Scan for the cell matching the given text and deliver its (X, Y) coordinate at center. 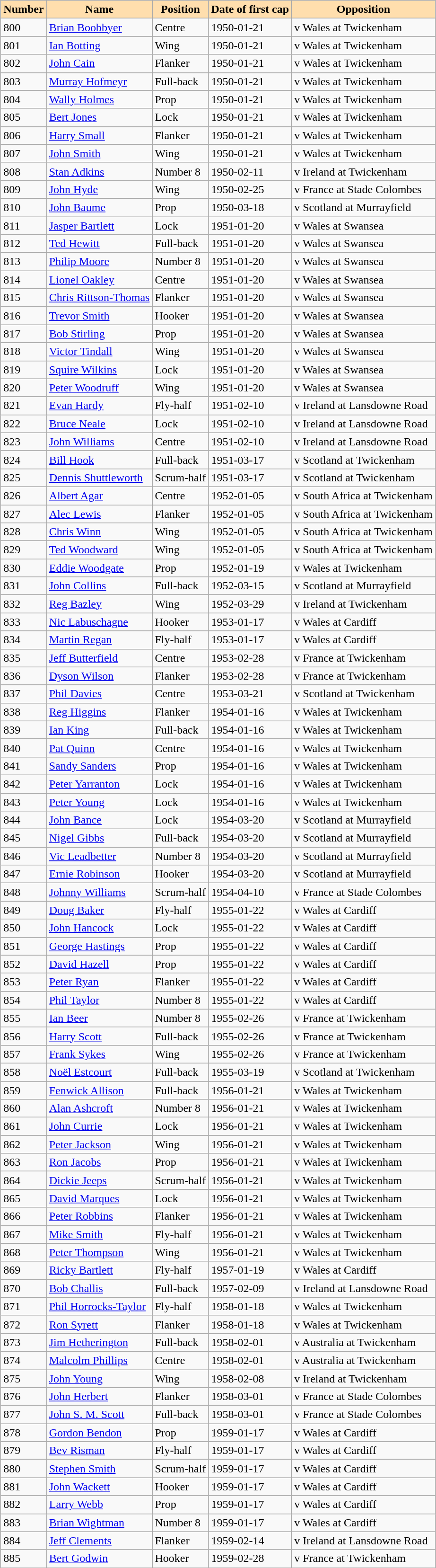
870 (24, 1288)
880 (24, 1469)
833 (24, 622)
841 (24, 766)
820 (24, 388)
878 (24, 1433)
865 (24, 1198)
839 (24, 730)
1952-03-15 (250, 586)
Jeff Clements (99, 1541)
Gordon Bendon (99, 1433)
876 (24, 1397)
803 (24, 81)
Squire Wilkins (99, 370)
840 (24, 748)
810 (24, 207)
1957-02-09 (250, 1288)
Vic Leadbetter (99, 856)
848 (24, 892)
879 (24, 1451)
813 (24, 262)
Alan Ashcroft (99, 1108)
Ian Botting (99, 45)
Chris Rittson-Thomas (99, 298)
Position (181, 9)
873 (24, 1342)
David Hazell (99, 964)
Victor Tindall (99, 352)
1952-03-29 (250, 604)
Trevor Smith (99, 316)
Sandy Sanders (99, 766)
Phil Horrocks-Taylor (99, 1306)
John Hancock (99, 928)
Stephen Smith (99, 1469)
John S. M. Scott (99, 1415)
1950-02-25 (250, 189)
Pat Quinn (99, 748)
858 (24, 1072)
864 (24, 1180)
George Hastings (99, 946)
811 (24, 226)
Evan Hardy (99, 406)
Jim Hetherington (99, 1342)
814 (24, 280)
Ricky Bartlett (99, 1270)
842 (24, 784)
Peter Thompson (99, 1252)
John Baume (99, 207)
821 (24, 406)
Ted Woodward (99, 550)
859 (24, 1090)
John Bance (99, 820)
817 (24, 334)
Albert Agar (99, 496)
John Wackett (99, 1487)
801 (24, 45)
Stan Adkins (99, 171)
869 (24, 1270)
851 (24, 946)
827 (24, 514)
Eddie Woodgate (99, 568)
Philip Moore (99, 262)
Brian Boobbyer (99, 27)
Bert Godwin (99, 1559)
Peter Woodruff (99, 388)
823 (24, 442)
Peter Jackson (99, 1144)
Chris Winn (99, 532)
837 (24, 694)
Dickie Jeeps (99, 1180)
Jasper Bartlett (99, 226)
875 (24, 1379)
Peter Ryan (99, 982)
846 (24, 856)
872 (24, 1324)
1950-03-18 (250, 207)
802 (24, 63)
Doug Baker (99, 910)
838 (24, 712)
Noël Estcourt (99, 1072)
Nic Labuschagne (99, 622)
Peter Young (99, 802)
Bruce Neale (99, 424)
John Herbert (99, 1397)
812 (24, 244)
818 (24, 352)
Malcolm Phillips (99, 1360)
Lionel Oakley (99, 280)
843 (24, 802)
861 (24, 1126)
Harry Scott (99, 1036)
816 (24, 316)
1950-02-11 (250, 171)
807 (24, 153)
844 (24, 820)
1954-04-10 (250, 892)
Harry Small (99, 135)
860 (24, 1108)
867 (24, 1234)
Bob Stirling (99, 334)
Reg Bazley (99, 604)
Ernie Robinson (99, 874)
Wally Holmes (99, 99)
John Smith (99, 153)
835 (24, 658)
Johnny Williams (99, 892)
Dennis Shuttleworth (99, 478)
Date of first cap (250, 9)
Ron Jacobs (99, 1162)
Bert Jones (99, 117)
828 (24, 532)
832 (24, 604)
883 (24, 1523)
Bev Risman (99, 1451)
845 (24, 838)
830 (24, 568)
Nigel Gibbs (99, 838)
Bill Hook (99, 460)
854 (24, 1000)
Peter Yarranton (99, 784)
805 (24, 117)
836 (24, 676)
Alec Lewis (99, 514)
Murray Hofmeyr (99, 81)
866 (24, 1216)
Reg Higgins (99, 712)
John Young (99, 1379)
849 (24, 910)
Number (24, 9)
850 (24, 928)
Jeff Butterfield (99, 658)
1959-02-14 (250, 1541)
John Hyde (99, 189)
834 (24, 640)
881 (24, 1487)
857 (24, 1054)
882 (24, 1505)
Name (99, 9)
822 (24, 424)
John Williams (99, 442)
Martin Regan (99, 640)
874 (24, 1360)
Mike Smith (99, 1234)
Brian Wightman (99, 1523)
852 (24, 964)
Frank Sykes (99, 1054)
1955-03-19 (250, 1072)
826 (24, 496)
Peter Robbins (99, 1216)
John Collins (99, 586)
800 (24, 27)
John Cain (99, 63)
809 (24, 189)
David Marques (99, 1198)
Dyson Wilson (99, 676)
1959-02-28 (250, 1559)
863 (24, 1162)
Opposition (364, 9)
1958-02-08 (250, 1379)
885 (24, 1559)
Fenwick Allison (99, 1090)
Phil Taylor (99, 1000)
831 (24, 586)
819 (24, 370)
808 (24, 171)
884 (24, 1541)
804 (24, 99)
Ted Hewitt (99, 244)
829 (24, 550)
871 (24, 1306)
Ron Syrett (99, 1324)
815 (24, 298)
John Currie (99, 1126)
806 (24, 135)
1953-03-21 (250, 694)
856 (24, 1036)
853 (24, 982)
Larry Webb (99, 1505)
847 (24, 874)
855 (24, 1018)
1957-01-19 (250, 1270)
862 (24, 1144)
824 (24, 460)
Ian King (99, 730)
Bob Challis (99, 1288)
Ian Beer (99, 1018)
1952-01-19 (250, 568)
868 (24, 1252)
Phil Davies (99, 694)
825 (24, 478)
877 (24, 1415)
